From the cell containing the given text, extract its center point as (x, y) coordinate. 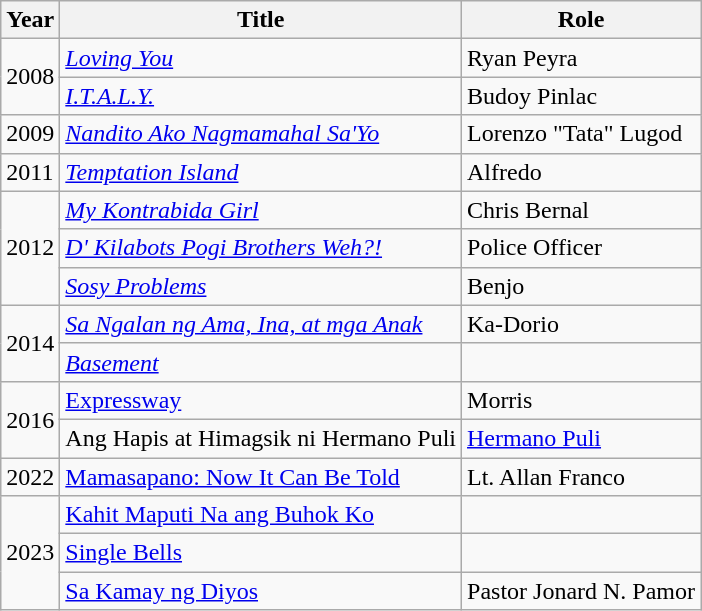
Sosy Problems (261, 286)
Loving You (261, 58)
Morris (582, 400)
Nandito Ako Nagmamahal Sa'Yo (261, 134)
Hermano Puli (582, 438)
2014 (30, 343)
Basement (261, 362)
Sa Ngalan ng Ama, Ina, at mga Anak (261, 324)
D' Kilabots Pogi Brothers Weh?! (261, 248)
Sa Kamay ng Diyos (261, 591)
Single Bells (261, 553)
Year (30, 20)
Kahit Maputi Na ang Buhok Ko (261, 515)
2008 (30, 77)
Chris Bernal (582, 210)
Temptation Island (261, 172)
2016 (30, 419)
2011 (30, 172)
Benjo (582, 286)
2023 (30, 553)
Ang Hapis at Himagsik ni Hermano Puli (261, 438)
2012 (30, 248)
Ryan Peyra (582, 58)
Ka-Dorio (582, 324)
Title (261, 20)
Police Officer (582, 248)
2022 (30, 477)
Pastor Jonard N. Pamor (582, 591)
Expressway (261, 400)
My Kontrabida Girl (261, 210)
2009 (30, 134)
I.T.A.L.Y. (261, 96)
Budoy Pinlac (582, 96)
Lt. Allan Franco (582, 477)
Mamasapano: Now It Can Be Told (261, 477)
Role (582, 20)
Lorenzo "Tata" Lugod (582, 134)
Alfredo (582, 172)
